Capture the cell that displays the provided text and extract its [X, Y] central coordinate. 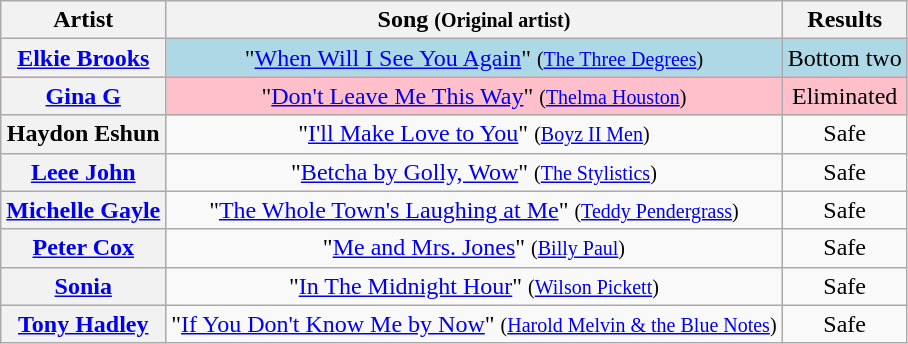
Bottom two [844, 58]
Peter Cox [84, 248]
"When Will I See You Again" (The Three Degrees) [474, 58]
Tony Hadley [84, 324]
"Me and Mrs. Jones" (Billy Paul) [474, 248]
Artist [84, 20]
Eliminated [844, 96]
"Don't Leave Me This Way" (Thelma Houston) [474, 96]
Leee John [84, 172]
"Betcha by Golly, Wow" (The Stylistics) [474, 172]
"If You Don't Know Me by Now" (Harold Melvin & the Blue Notes) [474, 324]
Gina G [84, 96]
Elkie Brooks [84, 58]
Song (Original artist) [474, 20]
"In The Midnight Hour" (Wilson Pickett) [474, 286]
"The Whole Town's Laughing at Me" (Teddy Pendergrass) [474, 210]
Sonia [84, 286]
"I'll Make Love to You" (Boyz II Men) [474, 134]
Michelle Gayle [84, 210]
Results [844, 20]
Haydon Eshun [84, 134]
